From the cell containing the given text, extract its center point as [X, Y] coordinate. 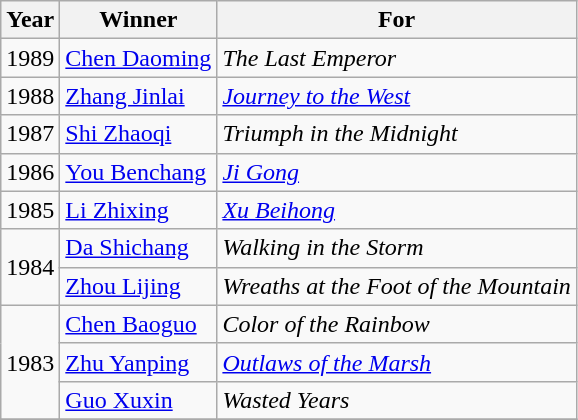
1985 [30, 210]
Shi Zhaoqi [138, 134]
You Benchang [138, 172]
Walking in the Storm [396, 248]
Guo Xuxin [138, 400]
1984 [30, 267]
Wasted Years [396, 400]
Journey to the West [396, 96]
Zhu Yanping [138, 362]
Winner [138, 20]
1989 [30, 58]
Da Shichang [138, 248]
Ji Gong [396, 172]
1983 [30, 362]
1986 [30, 172]
Outlaws of the Marsh [396, 362]
Chen Daoming [138, 58]
Chen Baoguo [138, 324]
Year [30, 20]
For [396, 20]
The Last Emperor [396, 58]
Xu Beihong [396, 210]
Zhou Lijing [138, 286]
Triumph in the Midnight [396, 134]
1987 [30, 134]
Li Zhixing [138, 210]
Color of the Rainbow [396, 324]
Wreaths at the Foot of the Mountain [396, 286]
1988 [30, 96]
Zhang Jinlai [138, 96]
